From the cell containing the given text, extract its center point as (X, Y) coordinate. 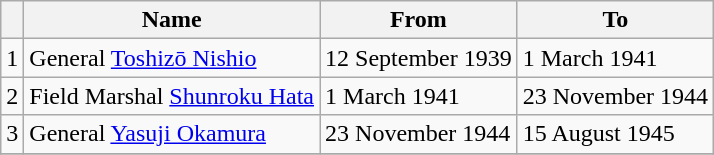
Name (172, 20)
To (615, 20)
3 (12, 134)
General Yasuji Okamura (172, 134)
15 August 1945 (615, 134)
1 (12, 58)
2 (12, 96)
12 September 1939 (419, 58)
From (419, 20)
Field Marshal Shunroku Hata (172, 96)
General Toshizō Nishio (172, 58)
